Identify which cell holds the provided text, then report its (X, Y) central coordinate. 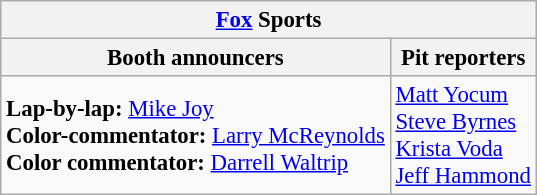
Fox Sports (269, 20)
Matt YocumSteve ByrnesKrista VodaJeff Hammond (463, 136)
Lap-by-lap: Mike JoyColor-commentator: Larry McReynoldsColor commentator: Darrell Waltrip (196, 136)
Pit reporters (463, 58)
Booth announcers (196, 58)
